Identify which cell holds the provided text, then report its [X, Y] central coordinate. 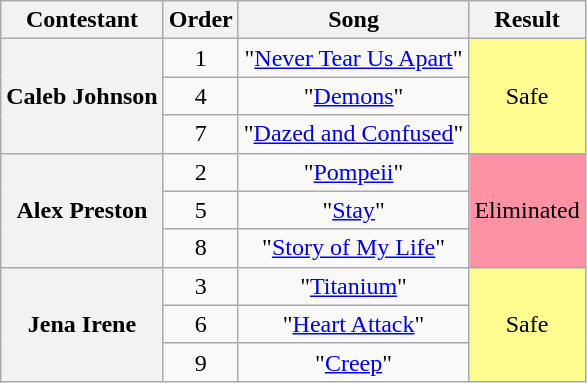
4 [200, 96]
Order [200, 20]
"Titanium" [354, 286]
2 [200, 172]
8 [200, 248]
"Creep" [354, 362]
6 [200, 324]
3 [200, 286]
Result [527, 20]
"Story of My Life" [354, 248]
Song [354, 20]
Jena Irene [82, 324]
7 [200, 134]
5 [200, 210]
"Stay" [354, 210]
Caleb Johnson [82, 96]
Alex Preston [82, 210]
"Demons" [354, 96]
"Pompeii" [354, 172]
Contestant [82, 20]
Eliminated [527, 210]
"Dazed and Confused" [354, 134]
9 [200, 362]
1 [200, 58]
"Never Tear Us Apart" [354, 58]
"Heart Attack" [354, 324]
